Detect which cell encompasses the target text, then output its [X, Y] center coordinate. 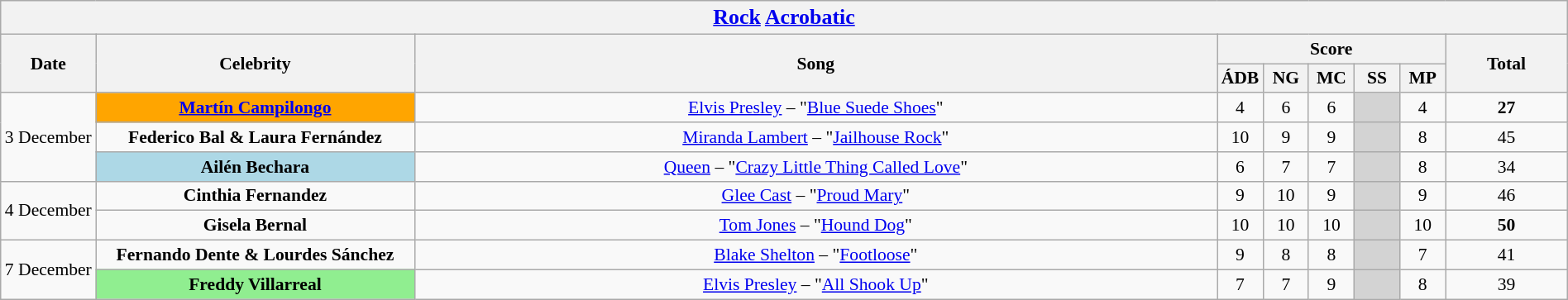
46 [1507, 196]
Rock Acrobatic [784, 17]
7 December [48, 269]
45 [1507, 137]
Song [815, 63]
Fernando Dente & Lourdes Sánchez [255, 255]
Total [1507, 63]
MP [1422, 79]
Glee Cast – "Proud Mary" [815, 196]
Celebrity [255, 63]
50 [1507, 226]
Date [48, 63]
34 [1507, 167]
Elvis Presley – "Blue Suede Shoes" [815, 108]
Ailén Bechara [255, 167]
Miranda Lambert – "Jailhouse Rock" [815, 137]
Queen – "Crazy Little Thing Called Love" [815, 167]
41 [1507, 255]
Gisela Bernal [255, 226]
NG [1285, 79]
MC [1331, 79]
Tom Jones – "Hound Dog" [815, 226]
3 December [48, 137]
Score [1331, 49]
Blake Shelton – "Footloose" [815, 255]
Federico Bal & Laura Fernández [255, 137]
Elvis Presley – "All Shook Up" [815, 284]
Martín Campilongo [255, 108]
Cinthia Fernandez [255, 196]
ÁDB [1241, 79]
39 [1507, 284]
SS [1378, 79]
Freddy Villarreal [255, 284]
27 [1507, 108]
4 December [48, 210]
